Detect which cell encompasses the target text, then output its (x, y) center coordinate. 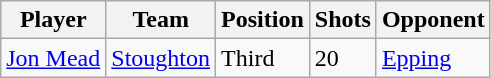
Third (263, 58)
Opponent (433, 20)
Team (161, 20)
Position (263, 20)
Epping (433, 58)
Player (54, 20)
20 (342, 58)
Shots (342, 20)
Stoughton (161, 58)
Jon Mead (54, 58)
